Identify which cell holds the provided text, then report its (X, Y) central coordinate. 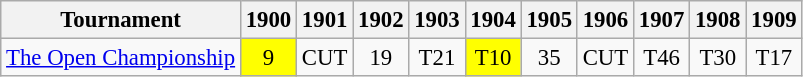
1905 (549, 20)
1906 (605, 20)
1904 (493, 20)
T21 (437, 58)
1900 (268, 20)
T17 (774, 58)
1902 (381, 20)
The Open Championship (121, 58)
T30 (718, 58)
T10 (493, 58)
Tournament (121, 20)
T46 (661, 58)
35 (549, 58)
1909 (774, 20)
1907 (661, 20)
19 (381, 58)
1901 (325, 20)
1903 (437, 20)
1908 (718, 20)
9 (268, 58)
